Output the (x, y) coordinate of the center of the cell containing the given text.  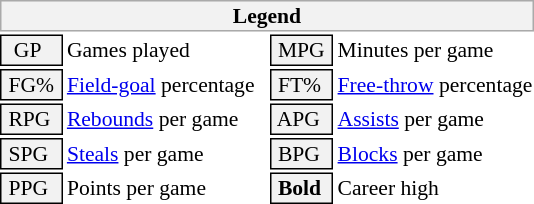
FT% (302, 85)
Free-throw percentage (435, 85)
APG (302, 120)
Bold (302, 188)
Blocks per game (435, 154)
Steals per game (166, 154)
RPG (31, 120)
FG% (31, 85)
Rebounds per game (166, 120)
GP (31, 50)
Games played (166, 50)
Field-goal percentage (166, 85)
MPG (302, 50)
Points per game (166, 188)
Assists per game (435, 120)
Minutes per game (435, 50)
SPG (31, 154)
BPG (302, 154)
Legend (267, 16)
Career high (435, 188)
PPG (31, 188)
